Detect which cell encompasses the target text, then output its [X, Y] center coordinate. 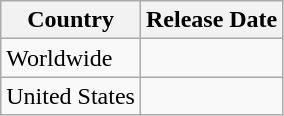
Worldwide [71, 58]
United States [71, 96]
Release Date [211, 20]
Country [71, 20]
